Pinpoint the cell where the given text exists, returning its (X, Y) midpoint coordinate. 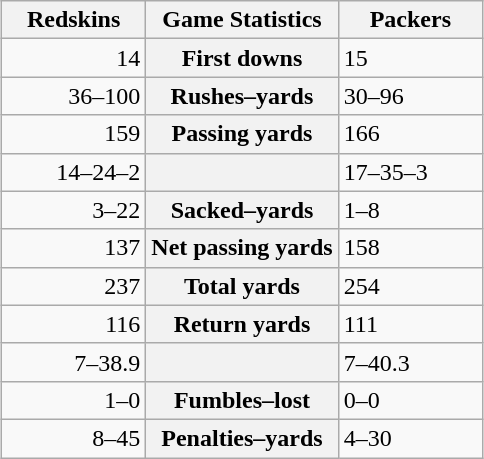
Return yards (242, 324)
8–45 (73, 438)
Packers (410, 20)
36–100 (73, 96)
159 (73, 134)
254 (410, 286)
14 (73, 58)
Fumbles–lost (242, 400)
1–0 (73, 400)
Penalties–yards (242, 438)
First downs (242, 58)
Net passing yards (242, 248)
1–8 (410, 210)
137 (73, 248)
4–30 (410, 438)
3–22 (73, 210)
17–35–3 (410, 172)
14–24–2 (73, 172)
Rushes–yards (242, 96)
237 (73, 286)
Game Statistics (242, 20)
158 (410, 248)
Passing yards (242, 134)
166 (410, 134)
Total yards (242, 286)
7–38.9 (73, 362)
30–96 (410, 96)
111 (410, 324)
15 (410, 58)
0–0 (410, 400)
Redskins (73, 20)
Sacked–yards (242, 210)
7–40.3 (410, 362)
116 (73, 324)
